Return the (X, Y) coordinate for the center point of the cell that contains the specified text.  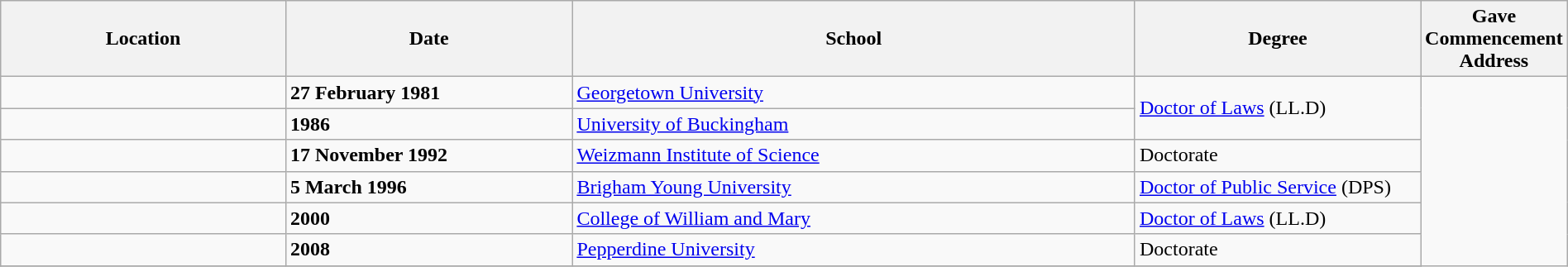
Gave Commencement Address (1494, 39)
College of William and Mary (853, 218)
2008 (428, 250)
2000 (428, 218)
27 February 1981 (428, 93)
Brigham Young University (853, 187)
Pepperdine University (853, 250)
University of Buckingham (853, 124)
Location (144, 39)
5 March 1996 (428, 187)
1986 (428, 124)
Georgetown University (853, 93)
School (853, 39)
Date (428, 39)
17 November 1992 (428, 155)
Weizmann Institute of Science (853, 155)
Doctor of Public Service (DPS) (1277, 187)
Degree (1277, 39)
